Return the (x, y) coordinate for the center point of the cell that contains the specified text.  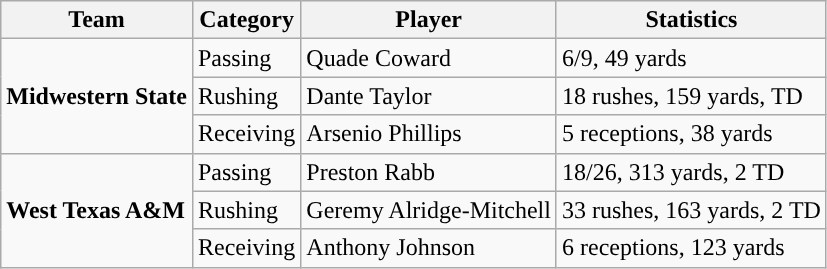
Midwestern State (97, 96)
Category (246, 20)
Geremy Alridge-Mitchell (429, 210)
Arsenio Phillips (429, 134)
18 rushes, 159 yards, TD (691, 96)
West Texas A&M (97, 210)
5 receptions, 38 yards (691, 134)
Statistics (691, 20)
Player (429, 20)
6 receptions, 123 yards (691, 248)
Team (97, 20)
Preston Rabb (429, 172)
6/9, 49 yards (691, 58)
Dante Taylor (429, 96)
33 rushes, 163 yards, 2 TD (691, 210)
Anthony Johnson (429, 248)
18/26, 313 yards, 2 TD (691, 172)
Quade Coward (429, 58)
